Pinpoint the cell where the given text exists, returning its (x, y) midpoint coordinate. 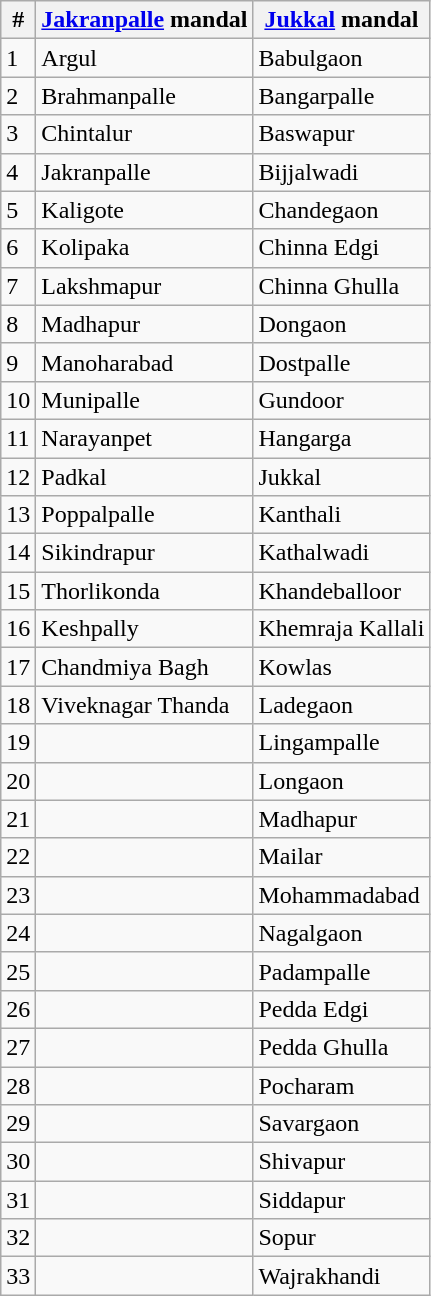
30 (18, 1162)
11 (18, 438)
24 (18, 933)
Kaligote (144, 210)
13 (18, 515)
Munipalle (144, 400)
5 (18, 210)
Poppalpalle (144, 515)
Hangarga (342, 438)
8 (18, 324)
Bangarpalle (342, 96)
Khandeballoor (342, 591)
Kanthali (342, 515)
Siddapur (342, 1200)
29 (18, 1124)
Chinna Ghulla (342, 286)
Lingampalle (342, 743)
Savargaon (342, 1124)
Nagalgaon (342, 933)
Kolipaka (144, 248)
7 (18, 286)
28 (18, 1085)
25 (18, 971)
20 (18, 781)
2 (18, 96)
Sopur (342, 1238)
Bijjalwadi (342, 172)
Jukkal mandal (342, 20)
Argul (144, 58)
Pedda Edgi (342, 1009)
17 (18, 667)
Longaon (342, 781)
21 (18, 819)
31 (18, 1200)
32 (18, 1238)
# (18, 20)
Jukkal (342, 477)
Mohammadabad (342, 895)
Jakranpalle mandal (144, 20)
Dongaon (342, 324)
3 (18, 134)
Wajrakhandi (342, 1276)
18 (18, 705)
Sikindrapur (144, 553)
Padkal (144, 477)
Shivapur (342, 1162)
Padampalle (342, 971)
14 (18, 553)
Jakranpalle (144, 172)
Chandegaon (342, 210)
Kathalwadi (342, 553)
Chinna Edgi (342, 248)
15 (18, 591)
Narayanpet (144, 438)
Dostpalle (342, 362)
12 (18, 477)
1 (18, 58)
10 (18, 400)
9 (18, 362)
26 (18, 1009)
Keshpally (144, 629)
19 (18, 743)
Babulgaon (342, 58)
Chintalur (144, 134)
Pedda Ghulla (342, 1047)
Chandmiya Bagh (144, 667)
4 (18, 172)
Pocharam (342, 1085)
6 (18, 248)
33 (18, 1276)
22 (18, 857)
Baswapur (342, 134)
23 (18, 895)
Kowlas (342, 667)
Lakshmapur (144, 286)
Ladegaon (342, 705)
Brahmanpalle (144, 96)
16 (18, 629)
Manoharabad (144, 362)
Mailar (342, 857)
27 (18, 1047)
Thorlikonda (144, 591)
Khemraja Kallali (342, 629)
Gundoor (342, 400)
Viveknagar Thanda (144, 705)
